Scan for the cell matching the given text and deliver its [x, y] coordinate at center. 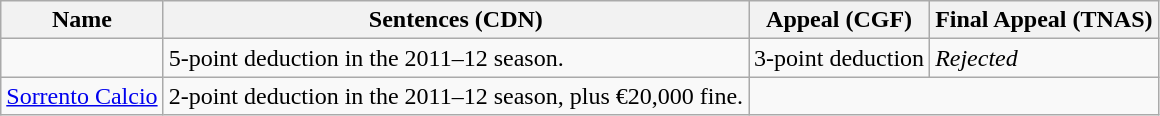
Sorrento Calcio [82, 96]
Final Appeal (TNAS) [1044, 20]
Name [82, 20]
5-point deduction in the 2011–12 season. [456, 58]
2-point deduction in the 2011–12 season, plus €20,000 fine. [456, 96]
Appeal (CGF) [840, 20]
Rejected [1044, 58]
3-point deduction [840, 58]
Sentences (CDN) [456, 20]
